Identify which cell holds the provided text, then report its [x, y] central coordinate. 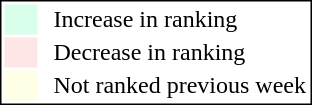
Not ranked previous week [180, 85]
Increase in ranking [180, 19]
Decrease in ranking [180, 53]
